Capture the cell that displays the provided text and extract its [x, y] central coordinate. 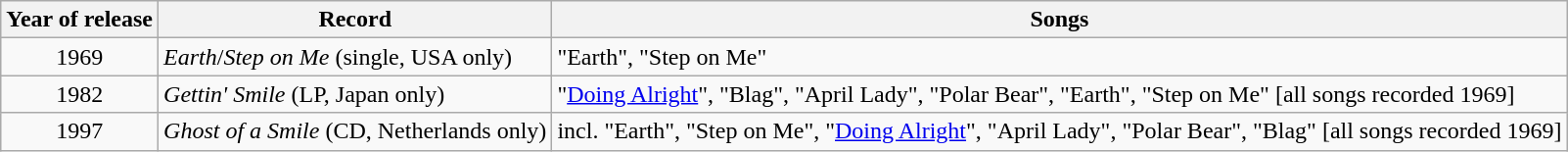
"Doing Alright", "Blag", "April Lady", "Polar Bear", "Earth", "Step on Me" [all songs recorded 1969] [1059, 94]
Year of release [80, 20]
1969 [80, 57]
Earth/Step on Me (single, USA only) [355, 57]
Ghost of a Smile (CD, Netherlands only) [355, 131]
"Earth", "Step on Me" [1059, 57]
1982 [80, 94]
incl. "Earth", "Step on Me", "Doing Alright", "April Lady", "Polar Bear", "Blag" [all songs recorded 1969] [1059, 131]
1997 [80, 131]
Songs [1059, 20]
Record [355, 20]
Gettin' Smile (LP, Japan only) [355, 94]
